Return the [X, Y] coordinate for the center point of the cell that contains the specified text.  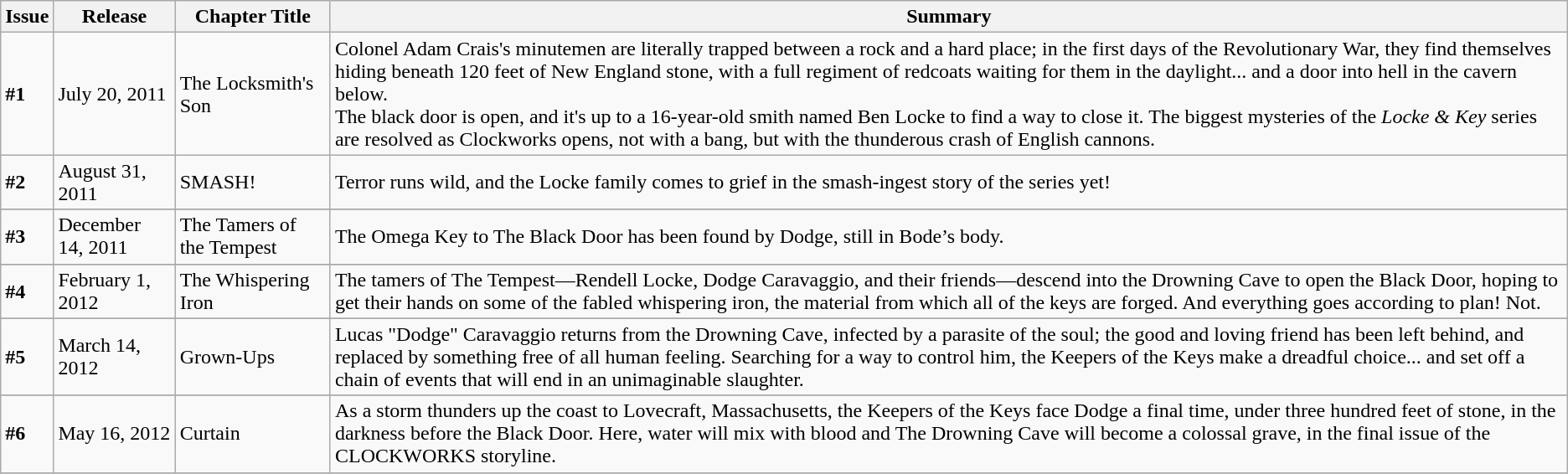
#6 [27, 434]
Release [114, 17]
Curtain [253, 434]
The Omega Key to The Black Door has been found by Dodge, still in Bode’s body. [948, 236]
March 14, 2012 [114, 357]
Chapter Title [253, 17]
The Tamers of the Tempest [253, 236]
#5 [27, 357]
August 31, 2011 [114, 183]
The Whispering Iron [253, 291]
Summary [948, 17]
Grown-Ups [253, 357]
#1 [27, 94]
#4 [27, 291]
The Locksmith's Son [253, 94]
February 1, 2012 [114, 291]
#2 [27, 183]
#3 [27, 236]
Issue [27, 17]
May 16, 2012 [114, 434]
December 14, 2011 [114, 236]
SMASH! [253, 183]
Terror runs wild, and the Locke family comes to grief in the smash-ingest story of the series yet! [948, 183]
July 20, 2011 [114, 94]
